Provide the [x, y] coordinate of the cell's center where the given text is located.  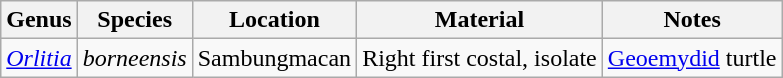
Right first costal, isolate [480, 58]
Notes [692, 20]
Geoemydid turtle [692, 58]
borneensis [134, 58]
Material [480, 20]
Location [274, 20]
Genus [39, 20]
Sambungmacan [274, 58]
Species [134, 20]
Orlitia [39, 58]
